Pinpoint the cell where the given text exists, returning its [X, Y] midpoint coordinate. 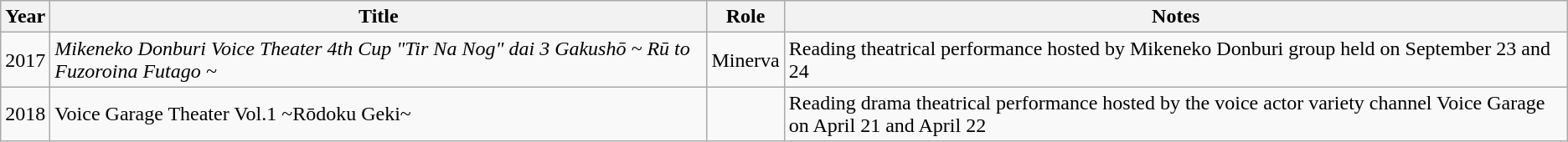
Year [25, 17]
Reading drama theatrical performance hosted by the voice actor variety channel Voice Garage on April 21 and April 22 [1176, 114]
Role [745, 17]
Minerva [745, 60]
Notes [1176, 17]
Voice Garage Theater Vol.1 ~Rōdoku Geki~ [379, 114]
Title [379, 17]
2017 [25, 60]
Mikeneko Donburi Voice Theater 4th Cup "Tir Na Nog" dai 3 Gakushō ~ Rū to Fuzoroina Futago ~ [379, 60]
2018 [25, 114]
Reading theatrical performance hosted by Mikeneko Donburi group held on September 23 and 24 [1176, 60]
